Scan for the cell matching the given text and deliver its [x, y] coordinate at center. 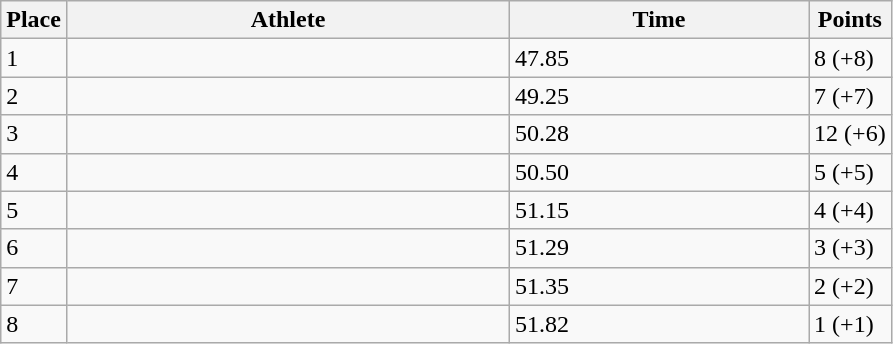
Place [34, 20]
8 [34, 324]
5 [34, 210]
50.28 [660, 134]
50.50 [660, 172]
4 [34, 172]
51.82 [660, 324]
2 (+2) [850, 286]
51.29 [660, 248]
7 [34, 286]
4 (+4) [850, 210]
Time [660, 20]
1 (+1) [850, 324]
12 (+6) [850, 134]
5 (+5) [850, 172]
Points [850, 20]
51.35 [660, 286]
51.15 [660, 210]
8 (+8) [850, 58]
7 (+7) [850, 96]
3 (+3) [850, 248]
2 [34, 96]
47.85 [660, 58]
6 [34, 248]
49.25 [660, 96]
1 [34, 58]
Athlete [288, 20]
3 [34, 134]
